Find where the given text appears and provide that cell's center as (x, y) coordinate. 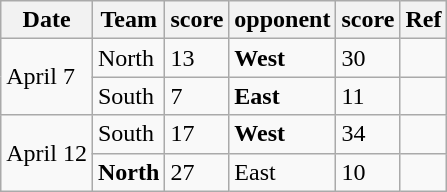
34 (368, 134)
17 (197, 134)
30 (368, 58)
7 (197, 96)
Date (47, 20)
10 (368, 172)
April 7 (47, 77)
April 12 (47, 153)
27 (197, 172)
Ref (424, 20)
opponent (282, 20)
11 (368, 96)
Team (128, 20)
13 (197, 58)
